Locate the cell with the specified text and output its (X, Y) center coordinate. 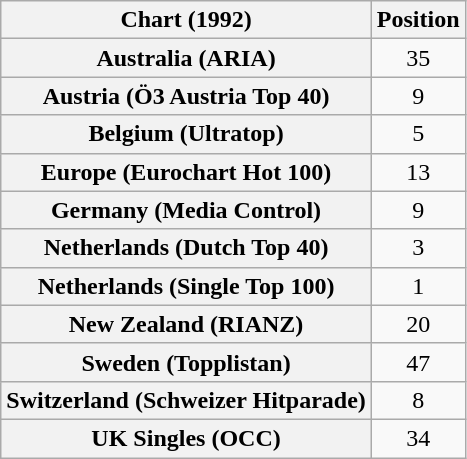
UK Singles (OCC) (186, 438)
35 (418, 58)
47 (418, 362)
Netherlands (Single Top 100) (186, 286)
1 (418, 286)
3 (418, 248)
Germany (Media Control) (186, 210)
13 (418, 172)
Australia (ARIA) (186, 58)
Switzerland (Schweizer Hitparade) (186, 400)
New Zealand (RIANZ) (186, 324)
Belgium (Ultratop) (186, 134)
5 (418, 134)
Austria (Ö3 Austria Top 40) (186, 96)
Europe (Eurochart Hot 100) (186, 172)
Position (418, 20)
34 (418, 438)
Chart (1992) (186, 20)
Sweden (Topplistan) (186, 362)
Netherlands (Dutch Top 40) (186, 248)
8 (418, 400)
20 (418, 324)
